Determine the [x, y] coordinate at the center of the cell enclosing the given text.  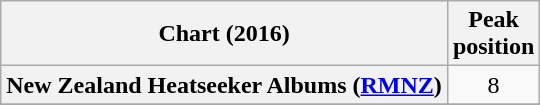
Chart (2016) [224, 34]
New Zealand Heatseeker Albums (RMNZ) [224, 85]
Peak position [493, 34]
8 [493, 85]
